Locate the cell with the specified text and output its (x, y) center coordinate. 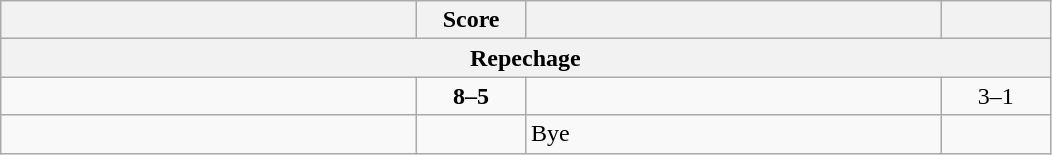
Repechage (526, 58)
3–1 (996, 96)
8–5 (472, 96)
Bye (733, 134)
Score (472, 20)
